Output the [X, Y] coordinate of the center of the cell containing the given text.  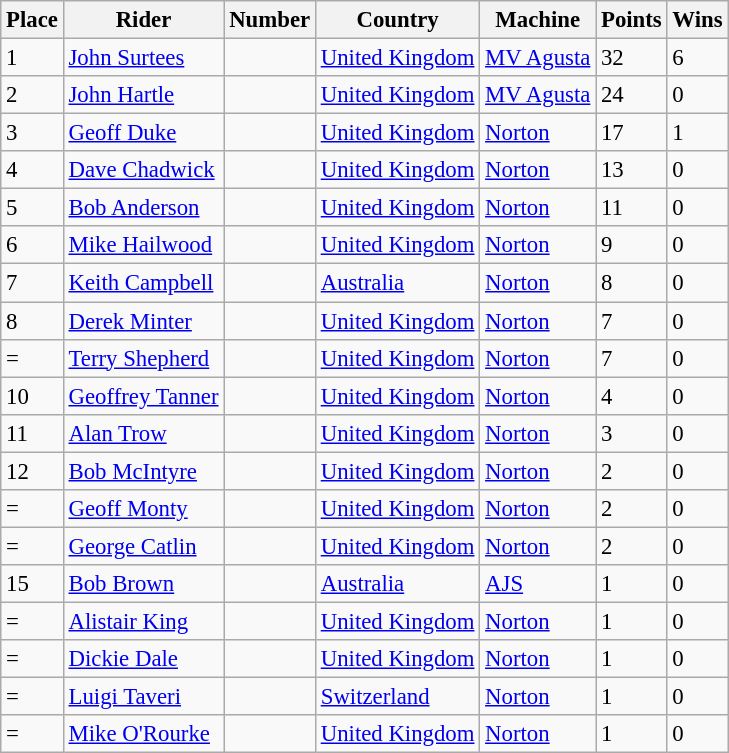
Place [32, 20]
George Catlin [144, 546]
Rider [144, 20]
Keith Campbell [144, 283]
Machine [538, 20]
Bob Anderson [144, 208]
5 [32, 208]
Bob McIntyre [144, 471]
17 [632, 133]
24 [632, 95]
Alistair King [144, 621]
Terry Shepherd [144, 358]
AJS [538, 584]
Switzerland [397, 697]
Points [632, 20]
32 [632, 58]
John Surtees [144, 58]
Geoff Duke [144, 133]
Geoffrey Tanner [144, 396]
Wins [698, 20]
Dickie Dale [144, 659]
13 [632, 170]
10 [32, 396]
Mike O'Rourke [144, 734]
Derek Minter [144, 321]
Geoff Monty [144, 509]
Number [270, 20]
9 [632, 245]
Luigi Taveri [144, 697]
Bob Brown [144, 584]
Alan Trow [144, 433]
Country [397, 20]
Mike Hailwood [144, 245]
12 [32, 471]
Dave Chadwick [144, 170]
15 [32, 584]
John Hartle [144, 95]
